Find where the given text appears and provide that cell's center as [x, y] coordinate. 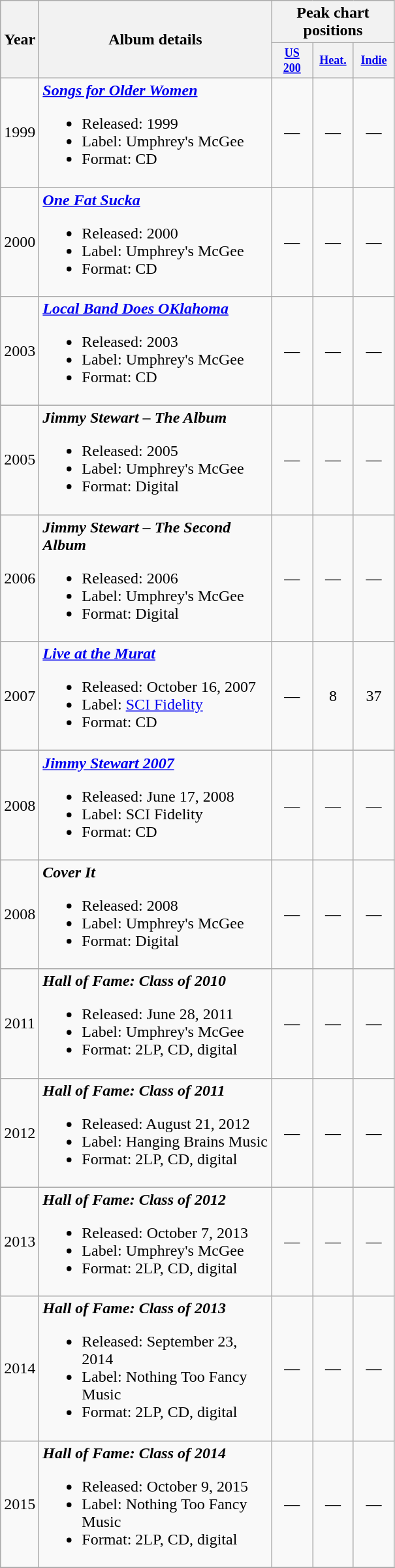
2007 [20, 696]
2015 [20, 1504]
Hall of Fame: Class of 2013Released: September 23, 2014Label: Nothing Too Fancy MusicFormat: 2LP, CD, digital [155, 1368]
Heat. [333, 61]
2014 [20, 1368]
US 200 [292, 61]
Hall of Fame: Class of 2012Released: October 7, 2013Label: Umphrey's McGeeFormat: 2LP, CD, digital [155, 1241]
1999 [20, 132]
2006 [20, 578]
2003 [20, 351]
Hall of Fame: Class of 2010Released: June 28, 2011Label: Umphrey's McGeeFormat: 2LP, CD, digital [155, 1023]
2011 [20, 1023]
Jimmy Stewart 2007Released: June 17, 2008Label: SCI FidelityFormat: CD [155, 805]
2005 [20, 460]
Album details [155, 39]
2000 [20, 242]
37 [373, 696]
8 [333, 696]
Hall of Fame: Class of 2011Released: August 21, 2012Label: Hanging Brains MusicFormat: 2LP, CD, digital [155, 1133]
Peak chart positions [333, 22]
Songs for Older WomenReleased: 1999Label: Umphrey's McGeeFormat: CD [155, 132]
Local Band Does OKlahomaReleased: 2003Label: Umphrey's McGeeFormat: CD [155, 351]
2013 [20, 1241]
Jimmy Stewart – The Second AlbumReleased: 2006Label: Umphrey's McGeeFormat: Digital [155, 578]
One Fat SuckaReleased: 2000Label: Umphrey's McGeeFormat: CD [155, 242]
Indie [373, 61]
Cover ItReleased: 2008Label: Umphrey's McGeeFormat: Digital [155, 915]
Year [20, 39]
2012 [20, 1133]
Live at the MuratReleased: October 16, 2007Label: SCI FidelityFormat: CD [155, 696]
Hall of Fame: Class of 2014Released: October 9, 2015Label: Nothing Too Fancy MusicFormat: 2LP, CD, digital [155, 1504]
Jimmy Stewart – The AlbumReleased: 2005Label: Umphrey's McGeeFormat: Digital [155, 460]
